Return the (x, y) coordinate for the center point of the cell that contains the specified text.  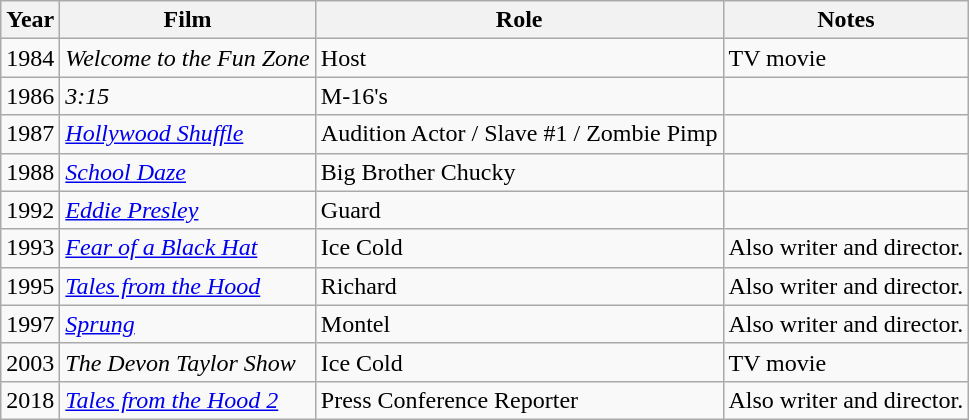
2003 (30, 362)
Host (519, 58)
Audition Actor / Slave #1 / Zombie Pimp (519, 134)
Welcome to the Fun Zone (188, 58)
The Devon Taylor Show (188, 362)
1987 (30, 134)
1995 (30, 286)
Sprung (188, 324)
M-16's (519, 96)
1993 (30, 248)
Role (519, 20)
Richard (519, 286)
Montel (519, 324)
2018 (30, 400)
Big Brother Chucky (519, 172)
Notes (846, 20)
1997 (30, 324)
Year (30, 20)
3:15 (188, 96)
Guard (519, 210)
1986 (30, 96)
Fear of a Black Hat (188, 248)
Eddie Presley (188, 210)
Press Conference Reporter (519, 400)
1992 (30, 210)
Tales from the Hood 2 (188, 400)
Tales from the Hood (188, 286)
School Daze (188, 172)
Hollywood Shuffle (188, 134)
1988 (30, 172)
Film (188, 20)
1984 (30, 58)
